Determine the (X, Y) coordinate at the center of the cell enclosing the given text.  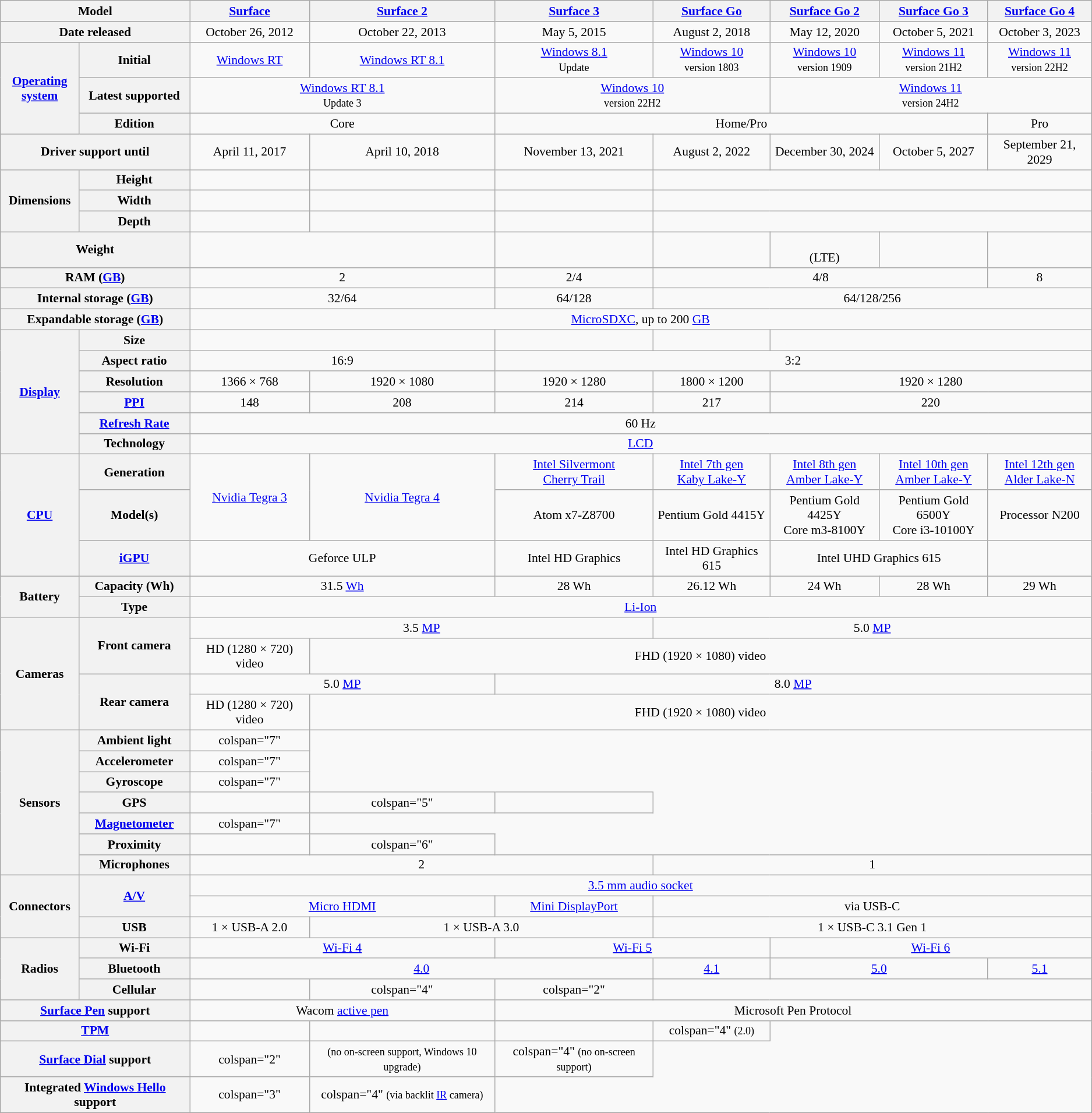
Refresh Rate (134, 423)
Accelerometer (134, 761)
Pro (1039, 124)
Front camera (134, 645)
August 2, 2018 (712, 32)
Core (342, 124)
Height (134, 180)
Battery (40, 596)
Mini DisplayPort (574, 907)
Weight (96, 249)
Pentium Gold 4425YCore m3-8100Y (825, 515)
Micro HDMI (342, 907)
GPS (134, 803)
September 21, 2029 (1039, 151)
colspan="4" (402, 990)
Initial (134, 59)
Expandable storage (GB) (96, 320)
220 (931, 402)
Surface Go 4 (1039, 11)
(no on-screen support, Windows 10 upgrade) (402, 1059)
Type (134, 607)
Ambient light (134, 741)
64/128/256 (872, 299)
Home/Pro (742, 124)
Generation (134, 472)
October 5, 2027 (933, 151)
TPM (96, 1031)
Pentium Gold 6500YCore i3-10100Y (933, 515)
Connectors (40, 906)
November 13, 2021 (574, 151)
Latest supported (134, 96)
RAM (GB) (96, 278)
Driver support until (96, 151)
Microphones (134, 865)
Technology (134, 444)
Surface 3 (574, 11)
Cameras (40, 674)
colspan="5" (402, 803)
Surface Go 3 (933, 11)
Internal storage (GB) (96, 299)
April 11, 2017 (250, 151)
Intel HD Graphics (574, 558)
colspan="4" (no on-screen support) (574, 1059)
Wi-Fi 5 (632, 948)
Model (96, 11)
Nvidia Tegra 3 (250, 497)
Operating system (40, 88)
colspan="4" (via backlit IR camera) (402, 1095)
4/8 (821, 278)
Pentium Gold 4415Y (712, 515)
Surface Pen support (96, 1010)
2/4 (574, 278)
PPI (134, 402)
Aspect ratio (134, 361)
208 (402, 402)
October 26, 2012 (250, 32)
24 Wh (825, 586)
Wi-Fi 6 (931, 948)
Intel UHD Graphics 615 (879, 558)
colspan="6" (402, 845)
Cellular (134, 990)
60 Hz (641, 423)
Windows 10 version 1803 (712, 59)
Windows 11 version 22H2 (1039, 59)
Windows RT 8.1 Update 3 (342, 96)
Nvidia Tegra 4 (402, 497)
October 22, 2013 (402, 32)
Surface Go (712, 11)
Depth (134, 222)
Sensors (40, 803)
Resolution (134, 382)
Surface Dial support (96, 1059)
3:2 (793, 361)
Windows 11 version 24H2 (931, 96)
Intel 7th genKaby Lake-Y (712, 472)
August 2, 2022 (712, 151)
Proximity (134, 845)
Windows 10 version 1909 (825, 59)
Wi-Fi 4 (342, 948)
Date released (96, 32)
Rear camera (134, 702)
Dimensions (40, 200)
32/64 (342, 299)
Wi-Fi (134, 948)
Intel 12th genAlder Lake-N (1039, 472)
Windows 10 version 22H2 (632, 96)
1920 × 1080 (402, 382)
1 (872, 865)
LCD (641, 444)
Processor N200 (1039, 515)
May 5, 2015 (574, 32)
Width (134, 201)
October 3, 2023 (1039, 32)
5.1 (1039, 969)
April 10, 2018 (402, 151)
214 (574, 402)
MicroSDXC, up to 200 GB (641, 320)
colspan="3" (250, 1095)
Wacom active pen (342, 1010)
December 30, 2024 (825, 151)
1 × USB-A 3.0 (481, 927)
Atom x7-Z8700 (574, 515)
Integrated Windows Hello support (96, 1095)
5.0 (879, 969)
A/V (134, 896)
iGPU (134, 558)
Intel 8th genAmber Lake-Y (825, 472)
Edition (134, 124)
Surface (250, 11)
3.5 mm audio socket (641, 886)
colspan="4" (2.0) (712, 1031)
148 (250, 402)
64/128 (574, 299)
Capacity (Wh) (134, 586)
Microsoft Pen Protocol (793, 1010)
31.5 Wh (342, 586)
Model(s) (134, 515)
Display (40, 392)
Intel 10th genAmber Lake-Y (933, 472)
8 (1039, 278)
Gyroscope (134, 782)
1 × USB-C 3.1 Gen 1 (872, 927)
Bluetooth (134, 969)
1366 × 768 (250, 382)
Li-Ion (641, 607)
May 12, 2020 (825, 32)
CPU (40, 515)
via USB-C (872, 907)
1800 × 1200 (712, 382)
Windows RT 8.1 (402, 59)
Windows 8.1 Update (574, 59)
(LTE) (825, 249)
26.12 Wh (712, 586)
Windows RT (250, 59)
USB (134, 927)
217 (712, 402)
Surface 2 (402, 11)
Intel HD Graphics 615 (712, 558)
Intel SilvermontCherry Trail (574, 472)
Radios (40, 969)
Magnetometer (134, 824)
Size (134, 340)
4.1 (712, 969)
Geforce ULP (342, 558)
29 Wh (1039, 586)
Surface Go 2 (825, 11)
4.0 (422, 969)
October 5, 2021 (933, 32)
1 × USB-A 2.0 (250, 927)
16:9 (342, 361)
Windows 11 version 21H2 (933, 59)
3.5 MP (422, 628)
8.0 MP (793, 684)
